Output the (X, Y) coordinate of the center of the cell containing the given text.  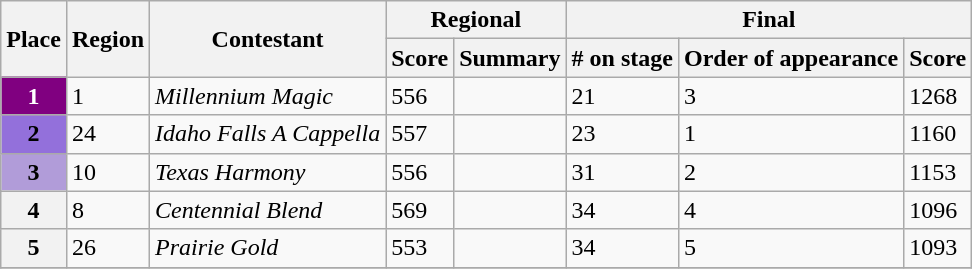
8 (108, 210)
Centennial Blend (268, 210)
1153 (938, 172)
1268 (938, 96)
31 (622, 172)
Final (769, 20)
569 (420, 210)
1160 (938, 134)
Texas Harmony (268, 172)
Summary (510, 58)
10 (108, 172)
Order of appearance (790, 58)
Contestant (268, 39)
21 (622, 96)
23 (622, 134)
Idaho Falls A Cappella (268, 134)
# on stage (622, 58)
1096 (938, 210)
1093 (938, 248)
553 (420, 248)
557 (420, 134)
Place (34, 39)
Region (108, 39)
24 (108, 134)
26 (108, 248)
Millennium Magic (268, 96)
Prairie Gold (268, 248)
Regional (476, 20)
